Search for the cell housing the specified text and yield its (X, Y) center coordinate. 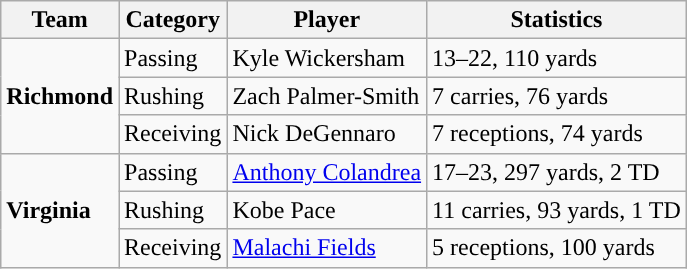
Statistics (557, 20)
Kobe Pace (327, 210)
Zach Palmer-Smith (327, 96)
5 receptions, 100 yards (557, 248)
7 carries, 76 yards (557, 96)
7 receptions, 74 yards (557, 134)
13–22, 110 yards (557, 58)
Team (60, 20)
11 carries, 93 yards, 1 TD (557, 210)
Richmond (60, 96)
Virginia (60, 210)
Player (327, 20)
Kyle Wickersham (327, 58)
Anthony Colandrea (327, 172)
Category (173, 20)
Malachi Fields (327, 248)
17–23, 297 yards, 2 TD (557, 172)
Nick DeGennaro (327, 134)
